Detect which cell encompasses the target text, then output its [x, y] center coordinate. 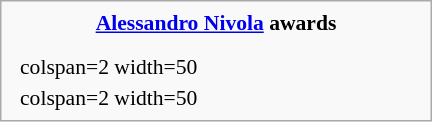
Alessandro Nivola awards [216, 23]
